Scan for the cell matching the given text and deliver its (x, y) coordinate at center. 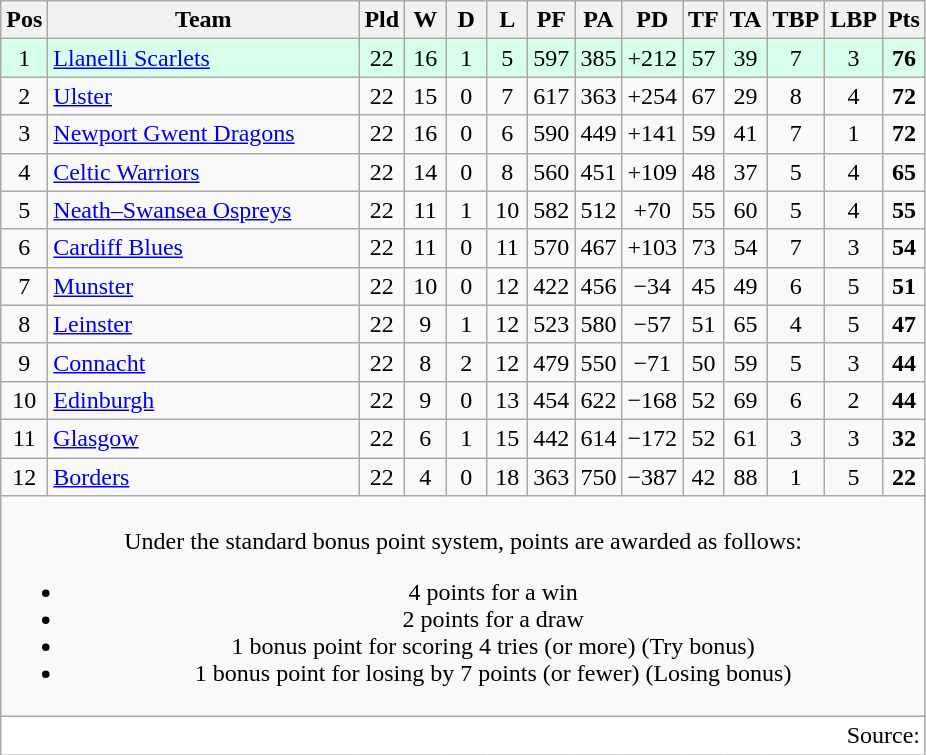
617 (552, 96)
47 (904, 324)
57 (704, 58)
−34 (652, 286)
Pld (382, 20)
PD (652, 20)
Glasgow (204, 438)
449 (598, 134)
88 (746, 477)
45 (704, 286)
67 (704, 96)
50 (704, 362)
622 (598, 400)
29 (746, 96)
456 (598, 286)
32 (904, 438)
TA (746, 20)
Source: (464, 736)
−71 (652, 362)
−168 (652, 400)
42 (704, 477)
Munster (204, 286)
467 (598, 248)
PA (598, 20)
Borders (204, 477)
614 (598, 438)
L (508, 20)
+70 (652, 210)
Connacht (204, 362)
37 (746, 172)
76 (904, 58)
Newport Gwent Dragons (204, 134)
−387 (652, 477)
385 (598, 58)
14 (426, 172)
Team (204, 20)
Celtic Warriors (204, 172)
550 (598, 362)
+254 (652, 96)
W (426, 20)
39 (746, 58)
Edinburgh (204, 400)
Pos (24, 20)
580 (598, 324)
422 (552, 286)
750 (598, 477)
D (466, 20)
451 (598, 172)
69 (746, 400)
570 (552, 248)
−172 (652, 438)
Llanelli Scarlets (204, 58)
+141 (652, 134)
−57 (652, 324)
49 (746, 286)
512 (598, 210)
TBP (796, 20)
18 (508, 477)
Ulster (204, 96)
523 (552, 324)
60 (746, 210)
41 (746, 134)
48 (704, 172)
Cardiff Blues (204, 248)
TF (704, 20)
+103 (652, 248)
479 (552, 362)
454 (552, 400)
PF (552, 20)
61 (746, 438)
597 (552, 58)
Neath–Swansea Ospreys (204, 210)
582 (552, 210)
73 (704, 248)
+212 (652, 58)
590 (552, 134)
Pts (904, 20)
13 (508, 400)
442 (552, 438)
LBP (854, 20)
560 (552, 172)
Leinster (204, 324)
+109 (652, 172)
